Return (X, Y) of the center of cell containing provided text 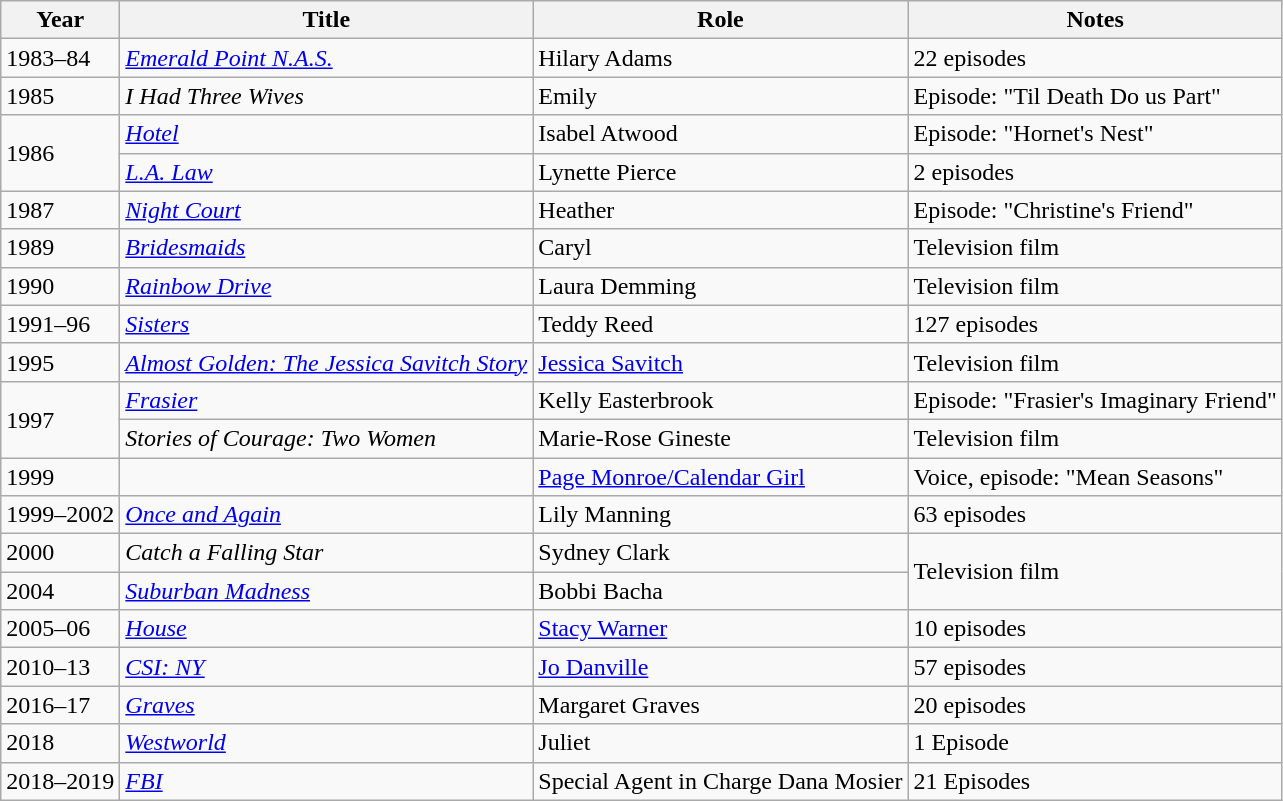
1999–2002 (60, 515)
L.A. Law (326, 172)
Margaret Graves (720, 705)
FBI (326, 781)
1985 (60, 96)
20 episodes (1095, 705)
Role (720, 20)
Sydney Clark (720, 553)
Episode: "Til Death Do us Part" (1095, 96)
Notes (1095, 20)
Bridesmaids (326, 248)
Marie-Rose Gineste (720, 438)
21 Episodes (1095, 781)
Almost Golden: The Jessica Savitch Story (326, 362)
Heather (720, 210)
Frasier (326, 400)
Episode: "Christine's Friend" (1095, 210)
1999 (60, 477)
1983–84 (60, 58)
Lynette Pierce (720, 172)
2010–13 (60, 667)
1987 (60, 210)
Jo Danville (720, 667)
1989 (60, 248)
Episode: "Hornet's Nest" (1095, 134)
1986 (60, 153)
2 episodes (1095, 172)
127 episodes (1095, 324)
House (326, 629)
22 episodes (1095, 58)
Page Monroe/Calendar Girl (720, 477)
Rainbow Drive (326, 286)
57 episodes (1095, 667)
Caryl (720, 248)
I Had Three Wives (326, 96)
2004 (60, 591)
Stories of Courage: Two Women (326, 438)
Teddy Reed (720, 324)
2016–17 (60, 705)
Sisters (326, 324)
Bobbi Bacha (720, 591)
Year (60, 20)
Laura Demming (720, 286)
2000 (60, 553)
Episode: "Frasier's Imaginary Friend" (1095, 400)
2005–06 (60, 629)
Special Agent in Charge Dana Mosier (720, 781)
Voice, episode: "Mean Seasons" (1095, 477)
2018–2019 (60, 781)
Isabel Atwood (720, 134)
63 episodes (1095, 515)
Kelly Easterbrook (720, 400)
Catch a Falling Star (326, 553)
Once and Again (326, 515)
10 episodes (1095, 629)
CSI: NY (326, 667)
1997 (60, 419)
Night Court (326, 210)
Emerald Point N.A.S. (326, 58)
1995 (60, 362)
Suburban Madness (326, 591)
1 Episode (1095, 743)
Title (326, 20)
Emily (720, 96)
Jessica Savitch (720, 362)
Juliet (720, 743)
1991–96 (60, 324)
Westworld (326, 743)
1990 (60, 286)
Hotel (326, 134)
Stacy Warner (720, 629)
Lily Manning (720, 515)
Hilary Adams (720, 58)
2018 (60, 743)
Graves (326, 705)
